Return [X, Y] of the center of cell containing provided text 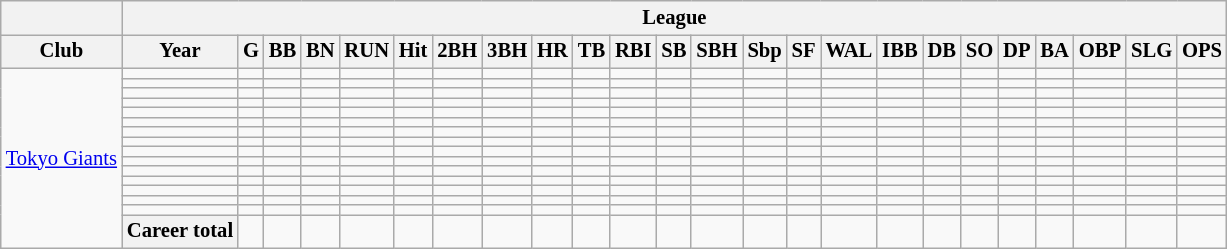
RUN [366, 51]
WAL [848, 51]
DB [942, 51]
TB [592, 51]
SO [980, 51]
OBP [1100, 51]
RBI [633, 51]
SB [674, 51]
SF [804, 51]
Club [62, 51]
BB [282, 51]
Tokyo Giants [62, 158]
BA [1054, 51]
DP [1016, 51]
Hit [413, 51]
3BH [507, 51]
SBH [716, 51]
OPS [1202, 51]
G [251, 51]
2BH [457, 51]
Year [180, 51]
HR [552, 51]
Career total [180, 231]
League [674, 17]
IBB [900, 51]
BN [320, 51]
SLG [1152, 51]
Sbp [764, 51]
